Search for the cell housing the specified text and yield its (x, y) center coordinate. 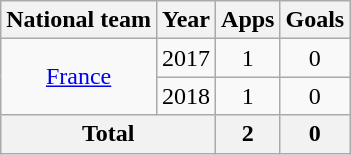
2017 (186, 58)
2018 (186, 96)
France (79, 77)
National team (79, 20)
Apps (248, 20)
Year (186, 20)
Goals (315, 20)
Total (108, 134)
2 (248, 134)
